From the cell containing the given text, extract its center point as [x, y] coordinate. 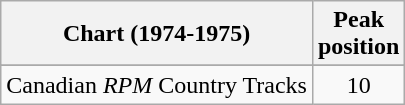
10 [358, 85]
Chart (1974-1975) [157, 34]
Peakposition [358, 34]
Canadian RPM Country Tracks [157, 85]
